Detect which cell encompasses the target text, then output its [X, Y] center coordinate. 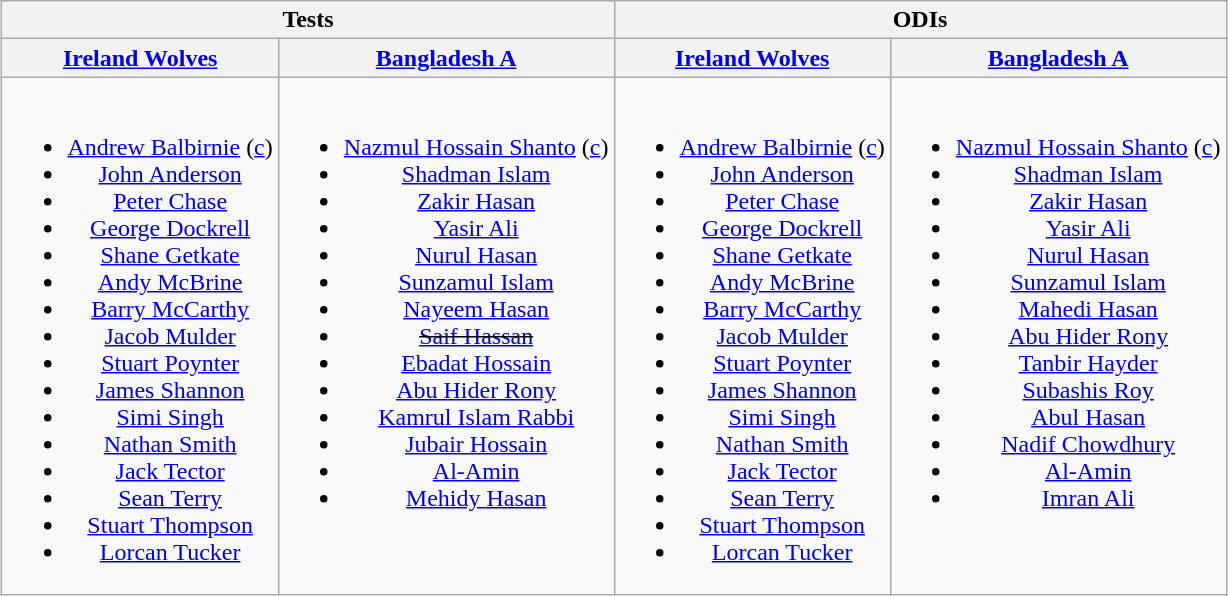
Tests [308, 20]
ODIs [920, 20]
